Search for the cell housing the specified text and yield its (X, Y) center coordinate. 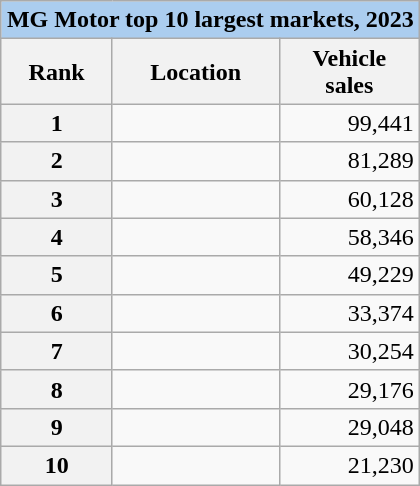
58,346 (349, 237)
29,176 (349, 389)
Location (196, 72)
60,128 (349, 199)
29,048 (349, 427)
Rank (56, 72)
7 (56, 351)
1 (56, 123)
81,289 (349, 161)
9 (56, 427)
Vehiclesales (349, 72)
5 (56, 275)
99,441 (349, 123)
33,374 (349, 313)
MG Motor top 10 largest markets, 2023 (210, 20)
3 (56, 199)
6 (56, 313)
21,230 (349, 465)
30,254 (349, 351)
10 (56, 465)
49,229 (349, 275)
2 (56, 161)
4 (56, 237)
8 (56, 389)
